Provide the (X, Y) coordinate of the cell's center where the given text is located.  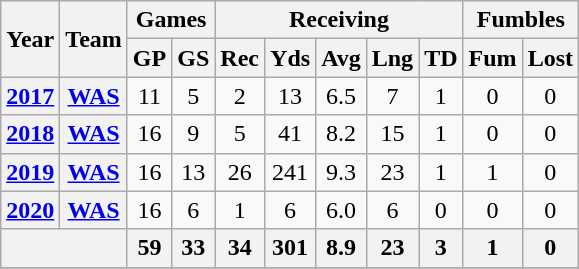
2018 (30, 134)
241 (290, 172)
2020 (30, 210)
Lost (550, 58)
15 (392, 134)
9 (194, 134)
Receiving (339, 20)
8.2 (342, 134)
2 (240, 96)
7 (392, 96)
8.9 (342, 248)
Team (94, 39)
2017 (30, 96)
34 (240, 248)
Fumbles (520, 20)
Fum (492, 58)
9.3 (342, 172)
41 (290, 134)
59 (149, 248)
33 (194, 248)
3 (441, 248)
Yds (290, 58)
6.0 (342, 210)
26 (240, 172)
Lng (392, 58)
GP (149, 58)
2019 (30, 172)
TD (441, 58)
Year (30, 39)
Rec (240, 58)
Avg (342, 58)
GS (194, 58)
6.5 (342, 96)
301 (290, 248)
Games (170, 20)
11 (149, 96)
